Scan for the cell matching the given text and deliver its (x, y) coordinate at center. 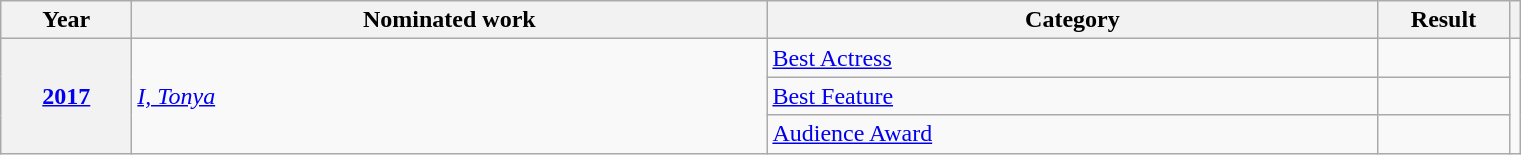
Result (1444, 20)
Best Feature (1072, 96)
Best Actress (1072, 58)
Year (66, 20)
I, Tonya (450, 96)
2017 (66, 96)
Audience Award (1072, 134)
Category (1072, 20)
Nominated work (450, 20)
